For the text-containing cell, return its midpoint in (x, y) coordinate format. 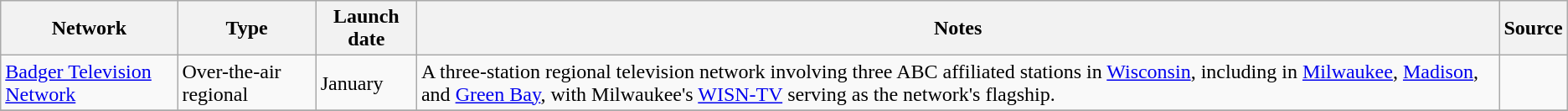
January (366, 82)
Type (246, 29)
Source (1533, 29)
Notes (957, 29)
Launch date (366, 29)
Over-the-air regional (246, 82)
Network (89, 29)
Badger Television Network (89, 82)
